Return [x, y] of the center of cell containing provided text 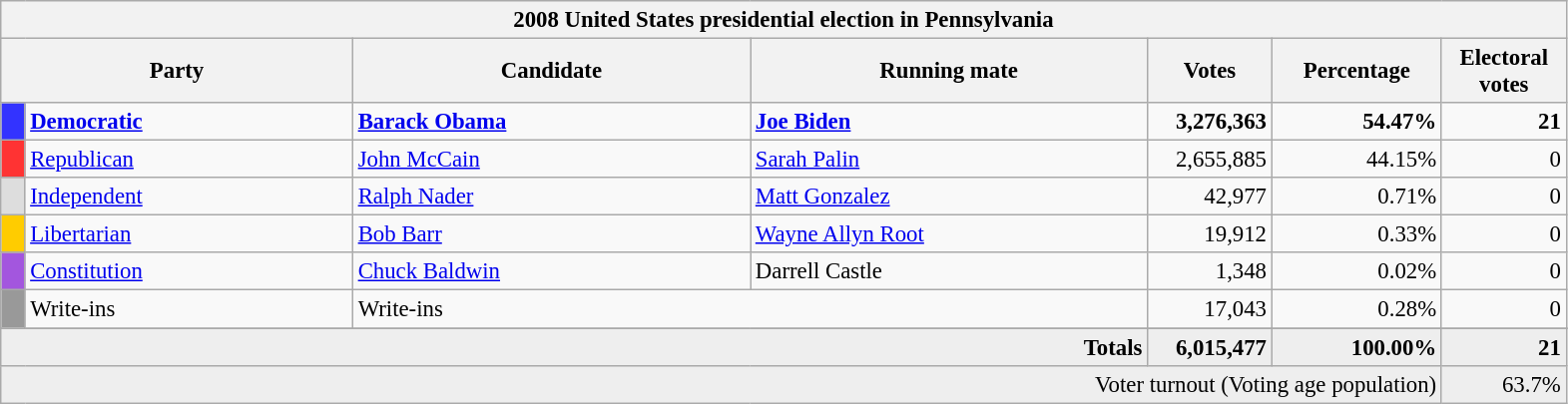
44.15% [1356, 160]
Barack Obama [551, 122]
Chuck Baldwin [551, 272]
0.02% [1356, 272]
63.7% [1503, 384]
Candidate [551, 72]
Republican [189, 160]
Totals [575, 347]
6,015,477 [1210, 347]
2,655,885 [1210, 160]
Running mate [949, 72]
Constitution [189, 272]
42,977 [1210, 197]
19,912 [1210, 234]
Sarah Palin [949, 160]
Libertarian [189, 234]
2008 United States presidential election in Pennsylvania [784, 20]
Wayne Allyn Root [949, 234]
Votes [1210, 72]
0.28% [1356, 309]
3,276,363 [1210, 122]
Joe Biden [949, 122]
54.47% [1356, 122]
Voter turnout (Voting age population) [722, 384]
Ralph Nader [551, 197]
Independent [189, 197]
17,043 [1210, 309]
John McCain [551, 160]
100.00% [1356, 347]
Bob Barr [551, 234]
Percentage [1356, 72]
1,348 [1210, 272]
Darrell Castle [949, 272]
0.71% [1356, 197]
Democratic [189, 122]
Electoral votes [1503, 72]
Matt Gonzalez [949, 197]
Party [178, 72]
0.33% [1356, 234]
